Scan for the cell matching the given text and deliver its (X, Y) coordinate at center. 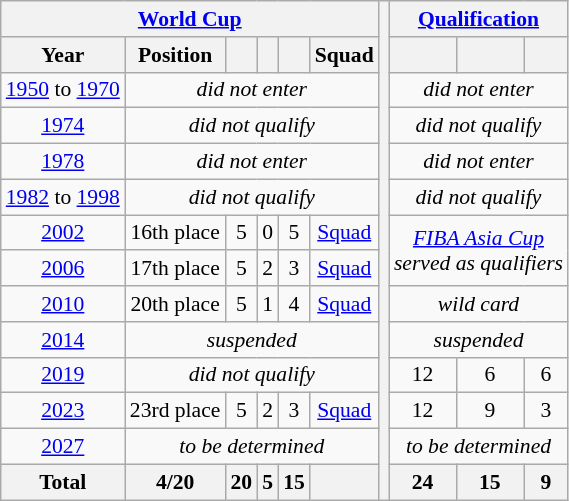
2002 (63, 233)
2006 (63, 269)
2010 (63, 304)
16th place (176, 233)
2023 (63, 411)
1978 (63, 162)
World Cup (190, 19)
2027 (63, 447)
1974 (63, 126)
4 (294, 304)
24 (422, 482)
Position (176, 55)
17th place (176, 269)
1982 to 1998 (63, 197)
2019 (63, 375)
1950 to 1970 (63, 90)
FIBA Asia Cupserved as qualifiers (478, 250)
4/20 (176, 482)
wild card (478, 304)
20 (241, 482)
20th place (176, 304)
0 (268, 233)
Year (63, 55)
2014 (63, 340)
1 (268, 304)
Qualification (478, 19)
23rd place (176, 411)
Total (63, 482)
